Find where the given text appears and provide that cell's center as (X, Y) coordinate. 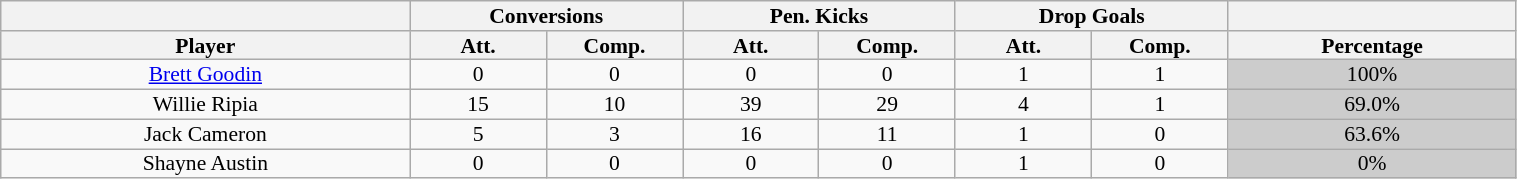
4 (1023, 105)
Percentage (1372, 46)
100% (1372, 75)
Shayne Austin (206, 164)
Player (206, 46)
29 (887, 105)
3 (614, 134)
Drop Goals (1092, 16)
Jack Cameron (206, 134)
63.6% (1372, 134)
39 (751, 105)
15 (478, 105)
10 (614, 105)
0% (1372, 164)
Brett Goodin (206, 75)
16 (751, 134)
5 (478, 134)
69.0% (1372, 105)
Conversions (546, 16)
Willie Ripia (206, 105)
Pen. Kicks (820, 16)
11 (887, 134)
